Scan for the cell matching the given text and deliver its [X, Y] coordinate at center. 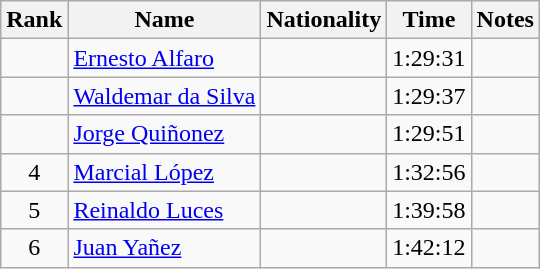
1:29:51 [429, 134]
Juan Yañez [164, 248]
Name [164, 20]
Time [429, 20]
Rank [34, 20]
4 [34, 172]
Nationality [324, 20]
Marcial López [164, 172]
Waldemar da Silva [164, 96]
1:39:58 [429, 210]
Ernesto Alfaro [164, 58]
Jorge Quiñonez [164, 134]
1:42:12 [429, 248]
1:32:56 [429, 172]
6 [34, 248]
Notes [505, 20]
1:29:37 [429, 96]
1:29:31 [429, 58]
5 [34, 210]
Reinaldo Luces [164, 210]
